Detect which cell encompasses the target text, then output its (X, Y) center coordinate. 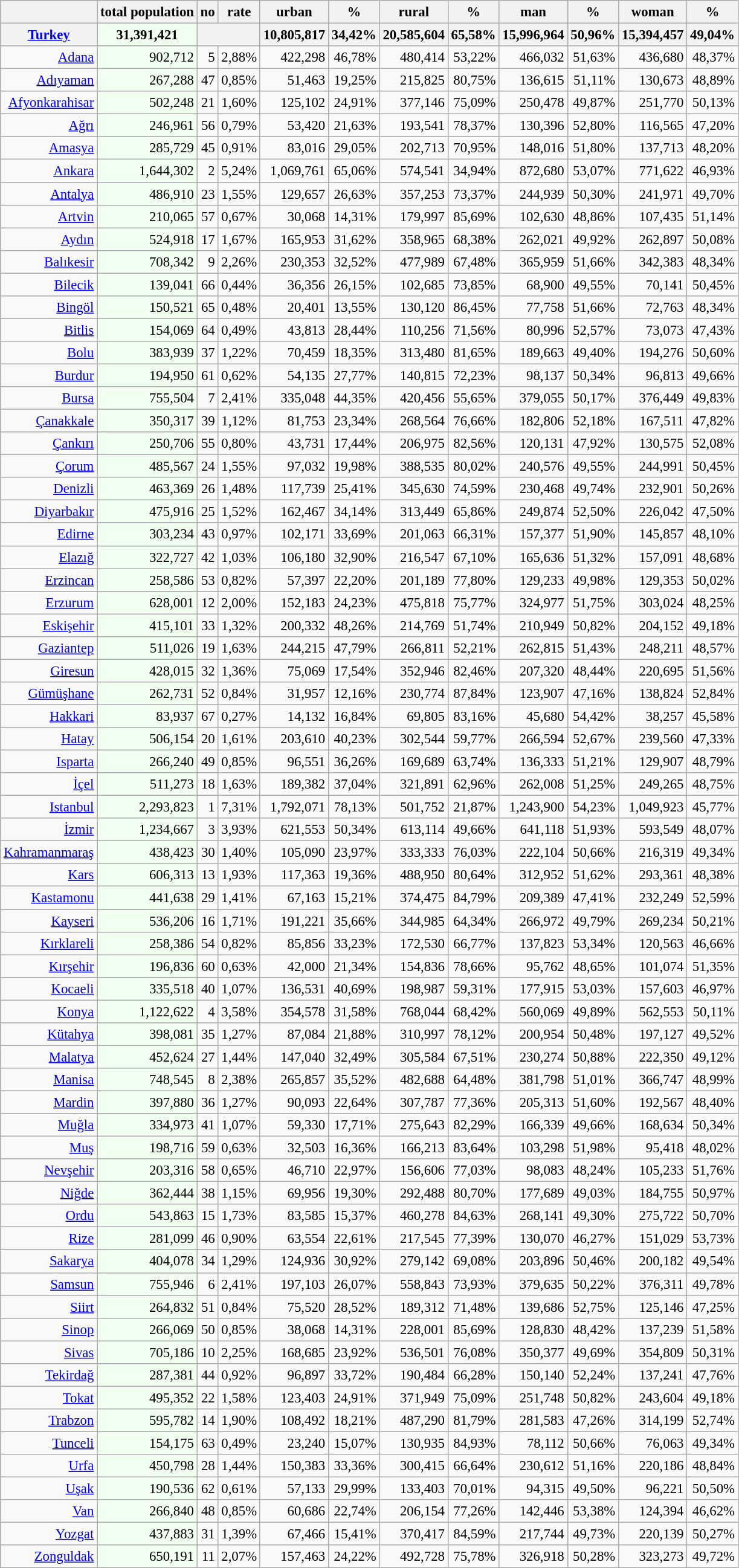
1,48% (239, 489)
Ağrı (49, 126)
33,23% (354, 943)
125,146 (653, 1307)
45,77% (713, 807)
51,80% (593, 148)
no (208, 12)
198,987 (413, 989)
20 (208, 739)
51,16% (593, 1466)
54 (208, 943)
83,585 (294, 1216)
50,46% (593, 1262)
108,492 (294, 1421)
98,137 (533, 375)
366,747 (653, 1080)
51,98% (593, 1148)
275,643 (413, 1125)
1,122,622 (147, 1011)
20,585,604 (413, 35)
1,03% (239, 557)
28,52% (354, 1307)
76,66% (474, 421)
46,97% (713, 989)
48,26% (354, 625)
Denizli (49, 489)
23,97% (354, 853)
172,530 (413, 943)
Balıkesir (49, 262)
209,389 (533, 898)
86,45% (474, 308)
76,063 (653, 1443)
50,60% (713, 353)
18 (208, 784)
226,042 (653, 512)
266,240 (147, 762)
21,34% (354, 966)
48,86% (593, 216)
103,298 (533, 1148)
0,80% (239, 444)
1,29% (239, 1262)
342,383 (653, 262)
215,825 (413, 80)
4 (208, 1011)
488,950 (413, 876)
Isparta (49, 762)
49,30% (593, 1216)
511,026 (147, 648)
65 (208, 308)
64,34% (474, 921)
107,435 (653, 216)
52,18% (593, 421)
302,544 (413, 739)
27,77% (354, 375)
0,67% (239, 216)
3 (208, 830)
17 (208, 239)
506,154 (147, 739)
16 (208, 921)
51,14% (713, 216)
45,58% (713, 716)
21 (208, 103)
19,30% (354, 1193)
1,58% (239, 1398)
Giresun (49, 671)
82,29% (474, 1125)
urban (294, 12)
1,39% (239, 1534)
51 (208, 1307)
95,418 (653, 1148)
130,070 (533, 1239)
55 (208, 444)
İçel (49, 784)
52,21% (474, 648)
17,71% (354, 1125)
15,37% (354, 1216)
51,58% (713, 1329)
48,79% (713, 762)
137,241 (653, 1375)
43 (208, 535)
267,288 (147, 80)
23,240 (294, 1443)
200,182 (653, 1262)
18,21% (354, 1421)
2,07% (239, 1557)
477,989 (413, 262)
49,78% (713, 1284)
53,420 (294, 126)
77,03% (474, 1170)
251,748 (533, 1398)
352,946 (413, 671)
67,10% (474, 557)
285,729 (147, 148)
49,79% (593, 921)
0,65% (239, 1170)
150,140 (533, 1375)
48,89% (713, 80)
232,249 (653, 898)
97,032 (294, 466)
21,88% (354, 1034)
25,41% (354, 489)
52,08% (713, 444)
1,792,071 (294, 807)
47,20% (713, 126)
130,575 (653, 444)
511,273 (147, 784)
Afyonkarahisar (49, 103)
48,99% (713, 1080)
650,191 (147, 1557)
Kütahya (49, 1034)
441,638 (147, 898)
204,152 (653, 625)
140,815 (413, 375)
36,356 (294, 285)
49 (208, 762)
54,23% (593, 807)
0,62% (239, 375)
203,316 (147, 1170)
1,234,667 (147, 830)
300,415 (413, 1466)
23,34% (354, 421)
65,06% (354, 171)
22,97% (354, 1170)
102,630 (533, 216)
Gaziantep (49, 648)
73,073 (653, 330)
105,233 (653, 1170)
216,547 (413, 557)
312,952 (533, 876)
214,769 (413, 625)
265,857 (294, 1080)
243,604 (653, 1398)
49,50% (593, 1489)
217,744 (533, 1534)
17,54% (354, 671)
492,728 (413, 1557)
53,73% (713, 1239)
Samsun (49, 1284)
1,32% (239, 625)
2,38% (239, 1080)
Adıyaman (49, 80)
40,23% (354, 739)
210,949 (533, 625)
376,449 (653, 398)
148,016 (533, 148)
203,610 (294, 739)
6 (208, 1284)
50,27% (713, 1534)
62 (208, 1489)
52,59% (713, 898)
57,133 (294, 1489)
Erzurum (49, 602)
Erzincan (49, 580)
80,70% (474, 1193)
220,139 (653, 1534)
57,397 (294, 580)
162,467 (294, 512)
771,622 (653, 171)
281,099 (147, 1239)
15 (208, 1216)
50 (208, 1329)
200,332 (294, 625)
66,64% (474, 1466)
379,635 (533, 1284)
71,56% (474, 330)
420,456 (413, 398)
60,686 (294, 1511)
78,66% (474, 966)
38 (208, 1193)
210,065 (147, 216)
90,093 (294, 1102)
179,997 (413, 216)
50,48% (593, 1034)
35 (208, 1034)
244,991 (653, 466)
15,07% (354, 1443)
168,634 (653, 1125)
52,50% (593, 512)
50,08% (713, 239)
58 (208, 1170)
Bitlis (49, 330)
313,449 (413, 512)
47,16% (593, 694)
125,102 (294, 103)
77,39% (474, 1239)
29,99% (354, 1489)
78,37% (474, 126)
15,21% (354, 898)
220,695 (653, 671)
31,58% (354, 1011)
70,01% (474, 1489)
46,27% (593, 1239)
220,186 (653, 1466)
48 (208, 1511)
50,13% (713, 103)
8 (208, 1080)
total population (147, 12)
120,563 (653, 943)
80,75% (474, 80)
15,996,964 (533, 35)
333,333 (413, 853)
157,463 (294, 1557)
32,503 (294, 1148)
705,186 (147, 1352)
21,63% (354, 126)
1,41% (239, 898)
64,48% (474, 1080)
Sivas (49, 1352)
7 (208, 398)
Kırklareli (49, 943)
0,48% (239, 308)
Yozgat (49, 1534)
50,50% (713, 1489)
362,444 (147, 1193)
230,353 (294, 262)
96,813 (653, 375)
182,806 (533, 421)
Eskişehir (49, 625)
574,541 (413, 171)
68,900 (533, 285)
24 (208, 466)
202,713 (413, 148)
192,567 (653, 1102)
36 (208, 1102)
43,813 (294, 330)
40,69% (354, 989)
48,57% (713, 648)
1,90% (239, 1421)
5 (208, 57)
147,040 (294, 1057)
628,001 (147, 602)
560,069 (533, 1011)
49,74% (593, 489)
48,84% (713, 1466)
50,28% (593, 1557)
30,92% (354, 1262)
1,60% (239, 103)
136,531 (294, 989)
249,265 (653, 784)
76,03% (474, 853)
262,021 (533, 239)
Gümüşhane (49, 694)
268,564 (413, 421)
189,312 (413, 1307)
250,478 (533, 103)
216,319 (653, 853)
42,000 (294, 966)
84,93% (474, 1443)
50,17% (593, 398)
Bolu (49, 353)
75,520 (294, 1307)
77,80% (474, 580)
Trabzon (49, 1421)
129,907 (653, 762)
244,215 (294, 648)
222,350 (653, 1057)
37 (208, 353)
1,61% (239, 739)
47,26% (593, 1421)
50,22% (593, 1284)
371,949 (413, 1398)
34,94% (474, 171)
22,64% (354, 1102)
46,66% (713, 943)
48,68% (713, 557)
51,90% (593, 535)
46 (208, 1239)
48,02% (713, 1148)
63,74% (474, 762)
54,42% (593, 716)
184,755 (653, 1193)
57 (208, 216)
Tekirdağ (49, 1375)
37,04% (354, 784)
50,02% (713, 580)
72,763 (653, 308)
46,710 (294, 1170)
84,79% (474, 898)
524,918 (147, 239)
Turkey (49, 35)
279,142 (413, 1262)
248,211 (653, 648)
52,84% (713, 694)
3,58% (239, 1011)
258,586 (147, 580)
Tokat (49, 1398)
102,685 (413, 285)
466,032 (533, 57)
62,96% (474, 784)
460,278 (413, 1216)
137,713 (653, 148)
370,417 (413, 1534)
124,936 (294, 1262)
415,101 (147, 625)
1,40% (239, 853)
47,25% (713, 1307)
47,33% (713, 739)
rural (413, 12)
Diyarbakır (49, 512)
10 (208, 1352)
73,93% (474, 1284)
708,342 (147, 262)
67,51% (474, 1057)
Çanakkale (49, 421)
67 (208, 716)
194,950 (147, 375)
350,377 (533, 1352)
50,21% (713, 921)
45 (208, 148)
85,856 (294, 943)
2,88% (239, 57)
130,396 (533, 126)
266,972 (533, 921)
136,615 (533, 80)
116,565 (653, 126)
49,69% (593, 1352)
495,352 (147, 1398)
250,706 (147, 444)
13 (208, 876)
157,091 (653, 557)
47,50% (713, 512)
94,315 (533, 1489)
244,939 (533, 194)
28 (208, 1466)
266,069 (147, 1329)
33,36% (354, 1466)
51,35% (713, 966)
2,00% (239, 602)
51,74% (474, 625)
16,84% (354, 716)
0,61% (239, 1489)
50,96% (593, 35)
61 (208, 375)
197,103 (294, 1284)
1,52% (239, 512)
157,603 (653, 989)
47 (208, 80)
14 (208, 1421)
438,423 (147, 853)
230,774 (413, 694)
51,56% (713, 671)
48,24% (593, 1170)
33,69% (354, 535)
593,549 (653, 830)
95,762 (533, 966)
51,75% (593, 602)
69,805 (413, 716)
123,403 (294, 1398)
268,141 (533, 1216)
53,34% (593, 943)
266,811 (413, 648)
323,273 (653, 1557)
20,401 (294, 308)
203,896 (533, 1262)
48,37% (713, 57)
486,910 (147, 194)
80,02% (474, 466)
2,26% (239, 262)
398,081 (147, 1034)
0,91% (239, 148)
41 (208, 1125)
75,069 (294, 671)
59,77% (474, 739)
51,76% (713, 1170)
264,832 (147, 1307)
326,918 (533, 1557)
80,64% (474, 876)
404,078 (147, 1262)
377,146 (413, 103)
55,65% (474, 398)
Kayseri (49, 921)
562,553 (653, 1011)
139,686 (533, 1307)
357,253 (413, 194)
177,915 (533, 989)
335,518 (147, 989)
49,54% (713, 1262)
35,52% (354, 1080)
66,31% (474, 535)
501,752 (413, 807)
34,14% (354, 512)
33 (208, 625)
27 (208, 1057)
Zonguldak (49, 1557)
129,353 (653, 580)
167,511 (653, 421)
169,689 (413, 762)
Bingöl (49, 308)
536,501 (413, 1352)
Sinop (49, 1329)
81,79% (474, 1421)
51,93% (593, 830)
105,090 (294, 853)
52,80% (593, 126)
77,758 (533, 308)
50,97% (713, 1193)
150,383 (294, 1466)
106,180 (294, 557)
48,75% (713, 784)
52,24% (593, 1375)
157,377 (533, 535)
70,459 (294, 353)
137,239 (653, 1329)
128,830 (533, 1329)
303,024 (653, 602)
30 (208, 853)
75,78% (474, 1557)
142,446 (533, 1511)
48,44% (593, 671)
197,127 (653, 1034)
376,311 (653, 1284)
48,20% (713, 148)
388,535 (413, 466)
487,290 (413, 1421)
222,104 (533, 853)
16,36% (354, 1148)
52,57% (593, 330)
262,008 (533, 784)
1,93% (239, 876)
Muğla (49, 1125)
15,394,457 (653, 35)
206,154 (413, 1511)
322,727 (147, 557)
49,87% (593, 103)
25 (208, 512)
48,25% (713, 602)
26 (208, 489)
66,77% (474, 943)
32,52% (354, 262)
32,49% (354, 1057)
168,685 (294, 1352)
48,65% (593, 966)
49,52% (713, 1034)
13,55% (354, 308)
3,93% (239, 830)
48,38% (713, 876)
63 (208, 1443)
1 (208, 807)
1,22% (239, 353)
47,92% (593, 444)
1,67% (239, 239)
59,330 (294, 1125)
Uşak (49, 1489)
1,36% (239, 671)
50,70% (713, 1216)
191,221 (294, 921)
49,89% (593, 1011)
475,916 (147, 512)
31,62% (354, 239)
48,07% (713, 830)
Nevşehir (49, 1170)
53,03% (593, 989)
52,75% (593, 1307)
75,77% (474, 602)
Ordu (49, 1216)
154,175 (147, 1443)
Niğde (49, 1193)
47,76% (713, 1375)
81,753 (294, 421)
26,15% (354, 285)
Kastamonu (49, 898)
9 (208, 262)
Bilecik (49, 285)
Muş (49, 1148)
52,74% (713, 1421)
621,553 (294, 830)
83,64% (474, 1148)
49,73% (593, 1534)
50,31% (713, 1352)
120,131 (533, 444)
536,206 (147, 921)
193,541 (413, 126)
872,680 (533, 171)
Kahramanmaraş (49, 853)
241,971 (653, 194)
Hatay (49, 739)
379,055 (533, 398)
34 (208, 1262)
65,86% (474, 512)
196,836 (147, 966)
Burdur (49, 375)
51,25% (593, 784)
189,382 (294, 784)
190,536 (147, 1489)
Rize (49, 1239)
39 (208, 421)
543,863 (147, 1216)
189,663 (533, 353)
1,12% (239, 421)
0,27% (239, 716)
130,120 (413, 308)
266,594 (533, 739)
50,11% (713, 1011)
77,36% (474, 1102)
Adana (49, 57)
31,957 (294, 694)
381,798 (533, 1080)
Amasya (49, 148)
68,38% (474, 239)
78,12% (474, 1034)
49,04% (713, 35)
83,16% (474, 716)
350,317 (147, 421)
22 (208, 1398)
53,07% (593, 171)
19,98% (354, 466)
Çankırı (49, 444)
595,782 (147, 1421)
19 (208, 648)
35,66% (354, 921)
59 (208, 1148)
239,560 (653, 739)
İzmir (49, 830)
Edirne (49, 535)
110,256 (413, 330)
22,74% (354, 1511)
24,22% (354, 1557)
73,85% (474, 285)
Antalya (49, 194)
Konya (49, 1011)
138,824 (653, 694)
51,32% (593, 557)
Malatya (49, 1057)
0,92% (239, 1375)
101,074 (653, 966)
246,961 (147, 126)
54,135 (294, 375)
67,48% (474, 262)
woman (653, 12)
48,10% (713, 535)
70,95% (474, 148)
313,480 (413, 353)
Ankara (49, 171)
68,42% (474, 1011)
50,30% (593, 194)
345,630 (413, 489)
52,67% (593, 739)
194,276 (653, 353)
19,36% (354, 876)
70,141 (653, 285)
768,044 (413, 1011)
81,65% (474, 353)
87,84% (474, 694)
641,118 (533, 830)
2 (208, 171)
82,56% (474, 444)
83,937 (147, 716)
201,063 (413, 535)
200,954 (533, 1034)
335,048 (294, 398)
47,43% (713, 330)
49,98% (593, 580)
66,28% (474, 1375)
26,07% (354, 1284)
1,243,900 (533, 807)
73,37% (474, 194)
67,163 (294, 898)
463,369 (147, 489)
258,386 (147, 943)
217,545 (413, 1239)
1,644,302 (147, 171)
117,739 (294, 489)
755,504 (147, 398)
558,843 (413, 1284)
249,874 (533, 512)
69,956 (294, 1193)
53,22% (474, 57)
502,248 (147, 103)
19,25% (354, 80)
23 (208, 194)
45,680 (533, 716)
748,545 (147, 1080)
358,965 (413, 239)
Kırşehir (49, 966)
397,880 (147, 1102)
22,20% (354, 580)
133,403 (413, 1489)
Urfa (49, 1466)
480,414 (413, 57)
0,44% (239, 285)
66 (208, 285)
0,79% (239, 126)
228,001 (413, 1329)
324,977 (533, 602)
205,313 (533, 1102)
31 (208, 1534)
124,394 (653, 1511)
14,132 (294, 716)
117,363 (294, 876)
49,03% (593, 1193)
165,953 (294, 239)
1,069,761 (294, 171)
84,63% (474, 1216)
64 (208, 330)
Hakkari (49, 716)
130,935 (413, 1443)
383,939 (147, 353)
rate (239, 12)
12 (208, 602)
49,70% (713, 194)
266,840 (147, 1511)
Istanbul (49, 807)
48,42% (593, 1329)
Mardin (49, 1102)
67,466 (294, 1534)
1,049,923 (653, 807)
38,257 (653, 716)
166,213 (413, 1148)
354,578 (294, 1011)
69,08% (474, 1262)
314,199 (653, 1421)
78,112 (533, 1443)
24,23% (354, 602)
482,688 (413, 1080)
48,40% (713, 1102)
437,883 (147, 1534)
321,891 (413, 784)
154,836 (413, 966)
151,029 (653, 1239)
606,313 (147, 876)
5,24% (239, 171)
51,63% (593, 57)
Manisa (49, 1080)
262,897 (653, 239)
11 (208, 1557)
139,041 (147, 285)
33,72% (354, 1375)
365,959 (533, 262)
Kocaeli (49, 989)
428,015 (147, 671)
207,320 (533, 671)
154,069 (147, 330)
Kars (49, 876)
26,63% (354, 194)
334,973 (147, 1125)
7,31% (239, 807)
77,26% (474, 1511)
206,975 (413, 444)
1,15% (239, 1193)
354,809 (653, 1352)
30,068 (294, 216)
80,996 (533, 330)
18,35% (354, 353)
755,946 (147, 1284)
49,40% (593, 353)
21,87% (474, 807)
49,72% (713, 1557)
485,567 (147, 466)
251,770 (653, 103)
49,92% (593, 239)
51,21% (593, 762)
177,689 (533, 1193)
287,381 (147, 1375)
46,62% (713, 1511)
452,624 (147, 1057)
281,583 (533, 1421)
51,11% (593, 80)
man (533, 12)
44 (208, 1375)
165,636 (533, 557)
31,391,421 (147, 35)
96,221 (653, 1489)
76,08% (474, 1352)
23,92% (354, 1352)
51,43% (593, 648)
275,722 (653, 1216)
47,79% (354, 648)
51,62% (593, 876)
Artvin (49, 216)
Siirt (49, 1307)
310,997 (413, 1034)
52 (208, 694)
29,05% (354, 148)
152,183 (294, 602)
475,818 (413, 602)
87,084 (294, 1034)
96,551 (294, 762)
129,233 (533, 580)
240,576 (533, 466)
102,171 (294, 535)
84,59% (474, 1534)
Tunceli (49, 1443)
34,42% (354, 35)
53,38% (593, 1511)
Çorum (49, 466)
902,712 (147, 57)
Aydın (49, 239)
38,068 (294, 1329)
Van (49, 1511)
51,463 (294, 80)
74,59% (474, 489)
137,823 (533, 943)
83,016 (294, 148)
43,731 (294, 444)
Sakarya (49, 1262)
198,716 (147, 1148)
230,468 (533, 489)
78,13% (354, 807)
305,584 (413, 1057)
72,23% (474, 375)
12,16% (354, 694)
436,680 (653, 57)
1,73% (239, 1216)
613,114 (413, 830)
42 (208, 557)
2,293,823 (147, 807)
0,90% (239, 1239)
232,901 (653, 489)
344,985 (413, 921)
Bursa (49, 398)
22,61% (354, 1239)
262,731 (147, 694)
56 (208, 126)
28,44% (354, 330)
15,41% (354, 1534)
17,44% (354, 444)
63,554 (294, 1239)
71,48% (474, 1307)
Elazığ (49, 557)
46,93% (713, 171)
32 (208, 671)
293,361 (653, 876)
292,488 (413, 1193)
145,857 (653, 535)
32,90% (354, 557)
36,26% (354, 762)
230,274 (533, 1057)
46,78% (354, 57)
51,01% (593, 1080)
450,798 (147, 1466)
230,612 (533, 1466)
29 (208, 898)
262,815 (533, 648)
96,897 (294, 1375)
130,673 (653, 80)
10,805,817 (294, 35)
156,606 (413, 1170)
49,83% (713, 398)
307,787 (413, 1102)
82,46% (474, 671)
136,333 (533, 762)
44,35% (354, 398)
50,88% (593, 1057)
190,484 (413, 1375)
150,521 (147, 308)
166,339 (533, 1125)
374,475 (413, 898)
53 (208, 580)
0,97% (239, 535)
40 (208, 989)
59,31% (474, 989)
129,657 (294, 194)
50,26% (713, 489)
49,12% (713, 1057)
422,298 (294, 57)
98,083 (533, 1170)
51,60% (593, 1102)
1,71% (239, 921)
65,58% (474, 35)
201,189 (413, 580)
60 (208, 966)
123,907 (533, 694)
303,234 (147, 535)
47,82% (713, 421)
2,25% (239, 1352)
269,234 (653, 921)
47,41% (593, 898)
